Determine the [x, y] coordinate at the center of the cell enclosing the given text.  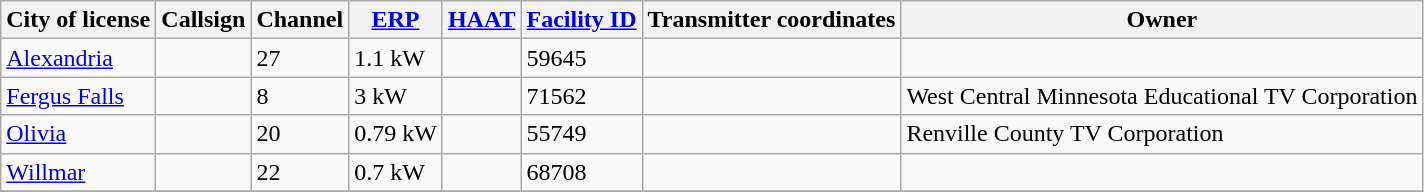
ERP [396, 20]
Channel [300, 20]
Renville County TV Corporation [1162, 134]
HAAT [482, 20]
Willmar [78, 172]
55749 [582, 134]
0.7 kW [396, 172]
8 [300, 96]
West Central Minnesota Educational TV Corporation [1162, 96]
Transmitter coordinates [772, 20]
68708 [582, 172]
0.79 kW [396, 134]
27 [300, 58]
Alexandria [78, 58]
1.1 kW [396, 58]
22 [300, 172]
Owner [1162, 20]
71562 [582, 96]
City of license [78, 20]
20 [300, 134]
3 kW [396, 96]
59645 [582, 58]
Fergus Falls [78, 96]
Facility ID [582, 20]
Olivia [78, 134]
Callsign [204, 20]
